Return (X, Y) of the center of cell containing provided text 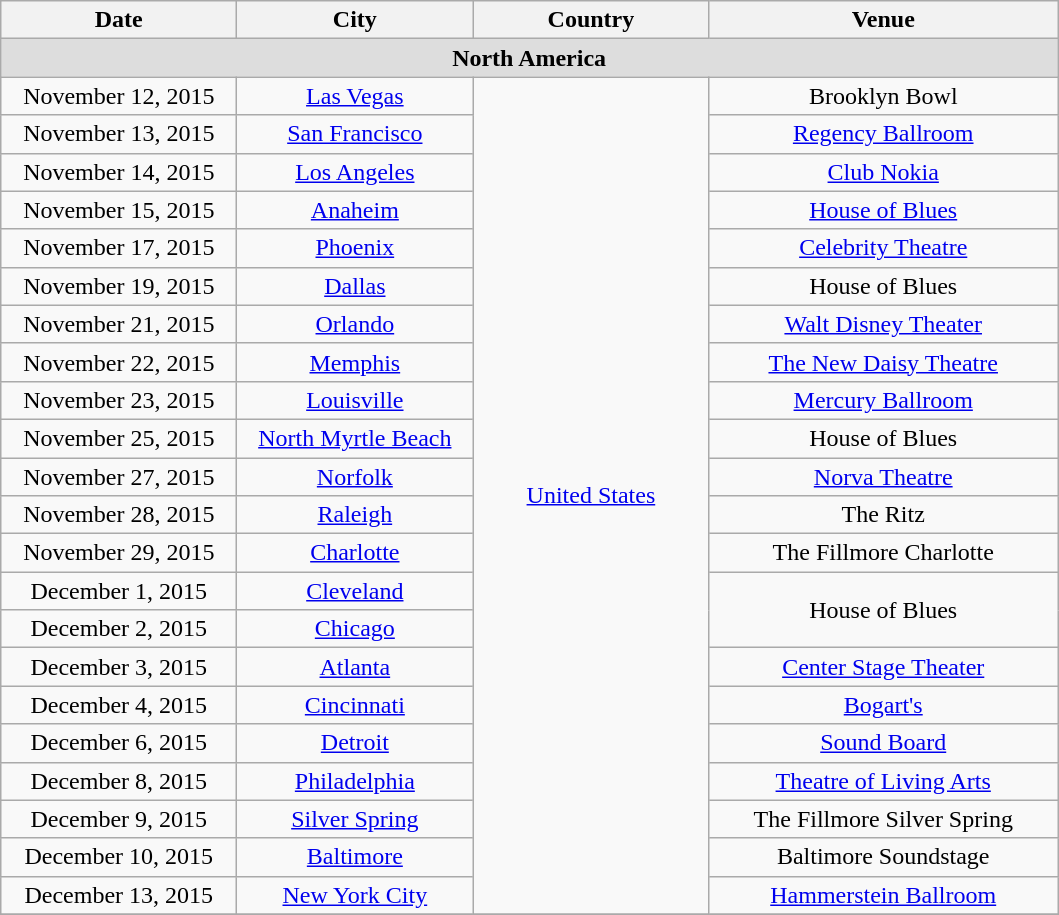
Cleveland (355, 591)
Venue (884, 20)
November 21, 2015 (119, 324)
Country (591, 20)
Norva Theatre (884, 477)
Mercury Ballroom (884, 400)
November 12, 2015 (119, 96)
Regency Ballroom (884, 134)
November 23, 2015 (119, 400)
Theatre of Living Arts (884, 781)
Sound Board (884, 743)
Charlotte (355, 553)
November 14, 2015 (119, 172)
December 13, 2015 (119, 895)
December 4, 2015 (119, 705)
November 28, 2015 (119, 515)
November 27, 2015 (119, 477)
Memphis (355, 362)
Phoenix (355, 248)
Brooklyn Bowl (884, 96)
Anaheim (355, 210)
November 15, 2015 (119, 210)
Atlanta (355, 667)
December 6, 2015 (119, 743)
November 13, 2015 (119, 134)
Las Vegas (355, 96)
November 19, 2015 (119, 286)
Orlando (355, 324)
Los Angeles (355, 172)
The Ritz (884, 515)
San Francisco (355, 134)
Hammerstein Ballroom (884, 895)
Norfolk (355, 477)
December 8, 2015 (119, 781)
December 3, 2015 (119, 667)
November 17, 2015 (119, 248)
December 1, 2015 (119, 591)
North America (530, 58)
Detroit (355, 743)
Dallas (355, 286)
The New Daisy Theatre (884, 362)
Walt Disney Theater (884, 324)
December 10, 2015 (119, 857)
Club Nokia (884, 172)
Cincinnati (355, 705)
Baltimore (355, 857)
Silver Spring (355, 819)
Baltimore Soundstage (884, 857)
New York City (355, 895)
December 9, 2015 (119, 819)
Bogart's (884, 705)
Raleigh (355, 515)
November 22, 2015 (119, 362)
United States (591, 496)
Chicago (355, 629)
City (355, 20)
North Myrtle Beach (355, 438)
Center Stage Theater (884, 667)
Celebrity Theatre (884, 248)
The Fillmore Charlotte (884, 553)
Louisville (355, 400)
Date (119, 20)
Philadelphia (355, 781)
December 2, 2015 (119, 629)
November 25, 2015 (119, 438)
November 29, 2015 (119, 553)
The Fillmore Silver Spring (884, 819)
